Scan for the cell matching the given text and deliver its (X, Y) coordinate at center. 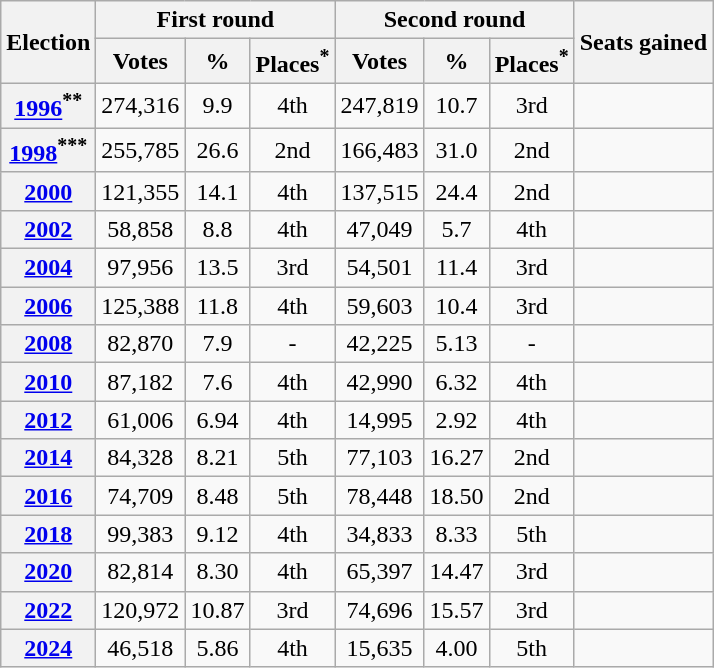
31.0 (456, 150)
5.13 (456, 344)
247,819 (380, 106)
54,501 (380, 268)
8.8 (218, 230)
6.32 (456, 382)
8.30 (218, 572)
2016 (48, 496)
15,635 (380, 648)
6.94 (218, 420)
2024 (48, 648)
2004 (48, 268)
46,518 (140, 648)
8.48 (218, 496)
5.7 (456, 230)
47,049 (380, 230)
7.6 (218, 382)
2002 (48, 230)
78,448 (380, 496)
Election (48, 42)
2014 (48, 458)
65,397 (380, 572)
74,696 (380, 610)
61,006 (140, 420)
11.4 (456, 268)
255,785 (140, 150)
26.6 (218, 150)
137,515 (380, 191)
15.57 (456, 610)
16.27 (456, 458)
1996** (48, 106)
84,328 (140, 458)
10.7 (456, 106)
9.9 (218, 106)
1998*** (48, 150)
10.87 (218, 610)
34,833 (380, 534)
166,483 (380, 150)
8.21 (218, 458)
42,990 (380, 382)
24.4 (456, 191)
82,814 (140, 572)
18.50 (456, 496)
74,709 (140, 496)
121,355 (140, 191)
14,995 (380, 420)
59,603 (380, 306)
58,858 (140, 230)
120,972 (140, 610)
87,182 (140, 382)
Second round (454, 20)
13.5 (218, 268)
2000 (48, 191)
2012 (48, 420)
125,388 (140, 306)
10.4 (456, 306)
11.8 (218, 306)
8.33 (456, 534)
2010 (48, 382)
2020 (48, 572)
9.12 (218, 534)
82,870 (140, 344)
77,103 (380, 458)
2006 (48, 306)
2018 (48, 534)
7.9 (218, 344)
4.00 (456, 648)
14.1 (218, 191)
42,225 (380, 344)
99,383 (140, 534)
2.92 (456, 420)
First round (216, 20)
274,316 (140, 106)
5.86 (218, 648)
2022 (48, 610)
97,956 (140, 268)
14.47 (456, 572)
Seats gained (643, 42)
2008 (48, 344)
